Detect which cell encompasses the target text, then output its (x, y) center coordinate. 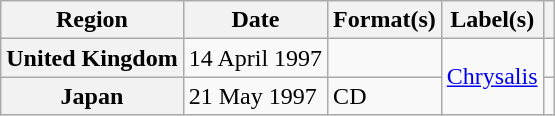
21 May 1997 (255, 96)
Region (92, 20)
14 April 1997 (255, 58)
Chrysalis (492, 77)
Japan (92, 96)
Format(s) (385, 20)
Label(s) (492, 20)
CD (385, 96)
United Kingdom (92, 58)
Date (255, 20)
